Output the [x, y] coordinate of the center of the cell containing the given text.  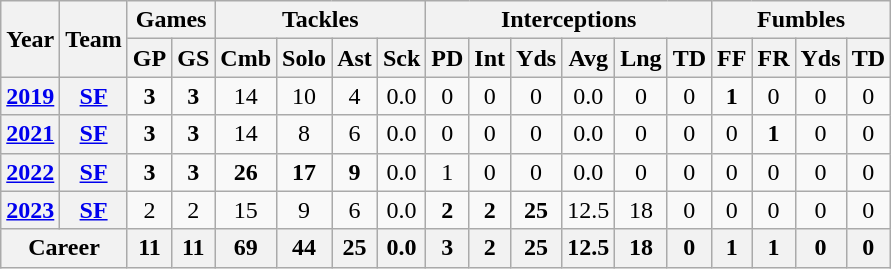
Cmb [246, 58]
2021 [30, 134]
4 [355, 96]
Career [64, 248]
Year [30, 39]
Sck [401, 58]
GP [149, 58]
17 [304, 172]
Ast [355, 58]
10 [304, 96]
Int [490, 58]
8 [304, 134]
GS [194, 58]
15 [246, 210]
2019 [30, 96]
26 [246, 172]
Interceptions [569, 20]
44 [304, 248]
FR [774, 58]
PD [448, 58]
Tackles [320, 20]
FF [732, 58]
Avg [588, 58]
2023 [30, 210]
Lng [641, 58]
2022 [30, 172]
Games [170, 20]
Team [94, 39]
69 [246, 248]
Fumbles [802, 20]
Solo [304, 58]
